Identify which cell holds the provided text, then report its (x, y) central coordinate. 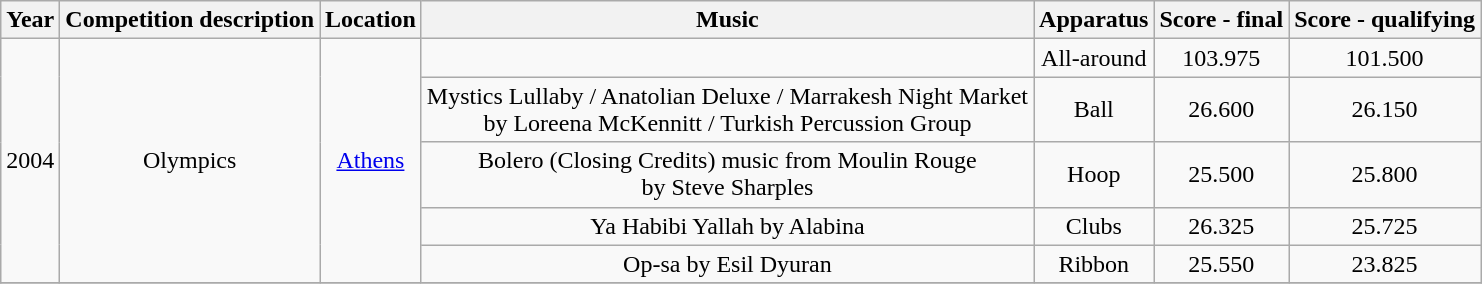
26.150 (1385, 110)
25.725 (1385, 226)
Music (727, 20)
Competition description (190, 20)
Mystics Lullaby / Anatolian Deluxe / Marrakesh Night Market by Loreena McKennitt / Turkish Percussion Group (727, 110)
Score - final (1222, 20)
Op-sa by Esil Dyuran (727, 264)
Score - qualifying (1385, 20)
Apparatus (1094, 20)
2004 (30, 161)
25.500 (1222, 174)
23.825 (1385, 264)
Bolero (Closing Credits) music from Moulin Rouge by Steve Sharples (727, 174)
26.600 (1222, 110)
25.550 (1222, 264)
103.975 (1222, 58)
101.500 (1385, 58)
Clubs (1094, 226)
Ya Habibi Yallah by Alabina (727, 226)
Year (30, 20)
Ball (1094, 110)
25.800 (1385, 174)
Location (371, 20)
26.325 (1222, 226)
Olympics (190, 161)
Ribbon (1094, 264)
Hoop (1094, 174)
All-around (1094, 58)
Athens (371, 161)
